Extract the [X, Y] coordinate from the center of the cell holding the provided text.  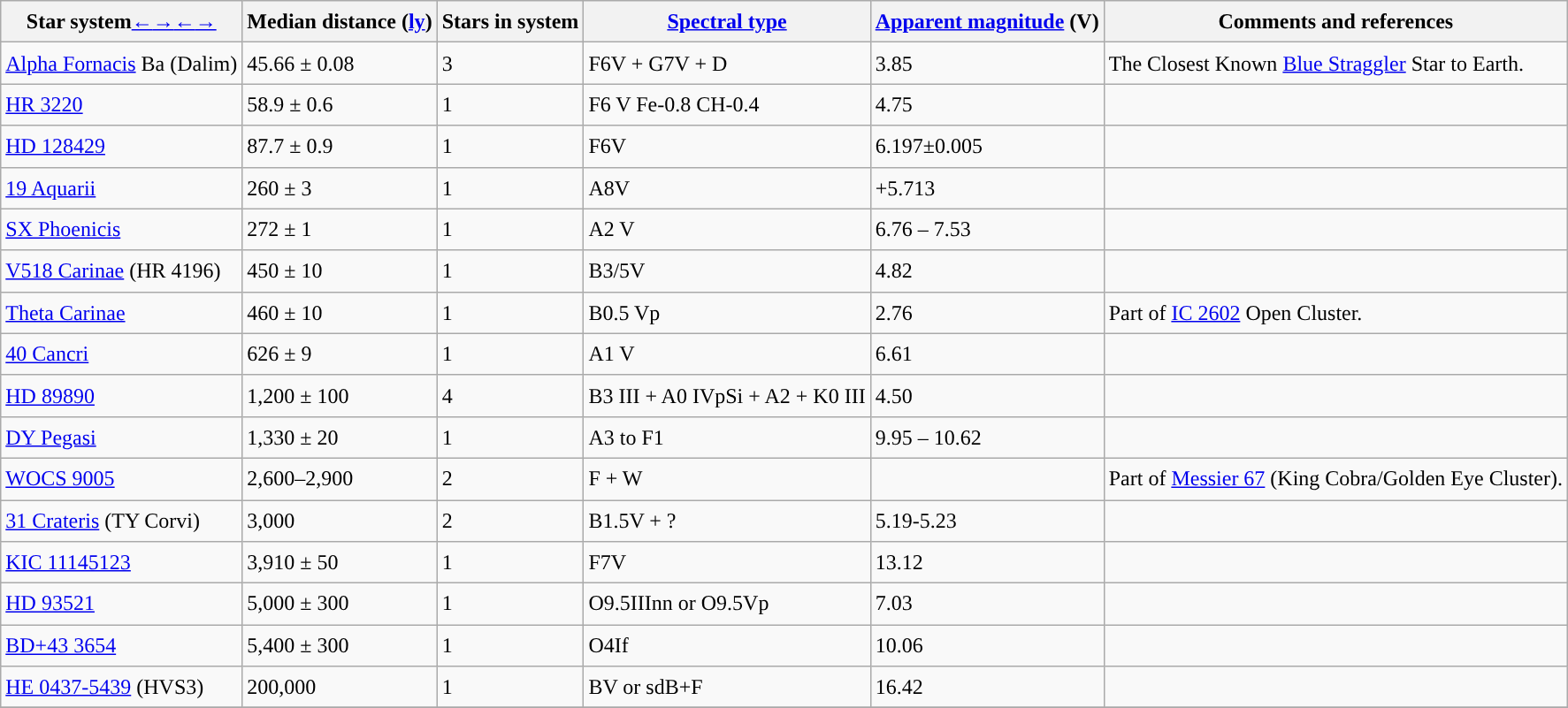
6.61 [987, 354]
F6V + G7V + D [727, 64]
BV or sdB+F [727, 688]
260 ± 3 [340, 187]
Median distance (ly) [340, 21]
10.06 [987, 645]
F7V [727, 562]
272 ± 1 [340, 230]
A1 V [727, 354]
WOCS 9005 [122, 479]
9.95 – 10.62 [987, 437]
+5.713 [987, 187]
F + W [727, 479]
BD+43 3654 [122, 645]
Part of IC 2602 Open Cluster. [1335, 313]
Apparent magnitude (V) [987, 21]
87.7 ± 0.9 [340, 147]
450 ± 10 [340, 270]
O4If [727, 645]
O9.5IIInn or O9.5Vp [727, 605]
13.12 [987, 562]
5,400 ± 300 [340, 645]
2,600–2,900 [340, 479]
5,000 ± 300 [340, 605]
6.197±0.005 [987, 147]
HR 3220 [122, 104]
6.76 – 7.53 [987, 230]
3,910 ± 50 [340, 562]
Comments and references [1335, 21]
B1.5V + ? [727, 521]
SX Phoenicis [122, 230]
200,000 [340, 688]
Part of Messier 67 (King Cobra/Golden Eye Cluster). [1335, 479]
19 Aquarii [122, 187]
DY Pegasi [122, 437]
5.19-5.23 [987, 521]
B3 III + A0 IVpSi + A2 + K0 III [727, 396]
The Closest Known Blue Straggler Star to Earth. [1335, 64]
4.82 [987, 270]
4.50 [987, 396]
3 [510, 64]
Stars in system [510, 21]
40 Cancri [122, 354]
4 [510, 396]
45.66 ± 0.08 [340, 64]
A3 to F1 [727, 437]
HD 89890 [122, 396]
A2 V [727, 230]
F6V [727, 147]
7.03 [987, 605]
B3/5V [727, 270]
Star system←→←→ [122, 21]
Spectral type [727, 21]
A8V [727, 187]
V518 Carinae (HR 4196) [122, 270]
B0.5 Vp [727, 313]
Theta Carinae [122, 313]
1,330 ± 20 [340, 437]
3.85 [987, 64]
31 Crateris (TY Corvi) [122, 521]
460 ± 10 [340, 313]
1,200 ± 100 [340, 396]
16.42 [987, 688]
4.75 [987, 104]
626 ± 9 [340, 354]
3,000 [340, 521]
KIC 11145123 [122, 562]
F6 V Fe-0.8 CH-0.4 [727, 104]
HD 93521 [122, 605]
HD 128429 [122, 147]
58.9 ± 0.6 [340, 104]
2.76 [987, 313]
Alpha Fornacis Ba (Dalim) [122, 64]
HE 0437-5439 (HVS3) [122, 688]
